For the text-containing cell, return its midpoint in (X, Y) coordinate format. 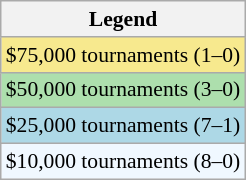
$25,000 tournaments (7–1) (124, 126)
Legend (124, 19)
$75,000 tournaments (1–0) (124, 55)
$50,000 tournaments (3–0) (124, 90)
$10,000 tournaments (8–0) (124, 162)
